Scan for the cell matching the given text and deliver its [x, y] coordinate at center. 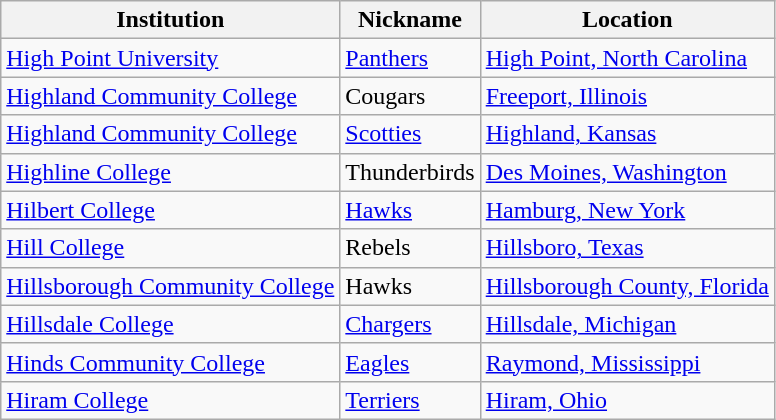
Location [627, 20]
Terriers [410, 400]
Scotties [410, 134]
High Point University [170, 58]
Hillsboro, Texas [627, 248]
Institution [170, 20]
Eagles [410, 362]
Raymond, Mississippi [627, 362]
Rebels [410, 248]
Hillsdale College [170, 324]
Thunderbirds [410, 172]
Hillsdale, Michigan [627, 324]
Highline College [170, 172]
Hiram College [170, 400]
Hilbert College [170, 210]
Hinds Community College [170, 362]
Hillsborough Community College [170, 286]
Hamburg, New York [627, 210]
Chargers [410, 324]
Freeport, Illinois [627, 96]
Des Moines, Washington [627, 172]
Hill College [170, 248]
High Point, North Carolina [627, 58]
Highland, Kansas [627, 134]
Panthers [410, 58]
Hiram, Ohio [627, 400]
Nickname [410, 20]
Hillsborough County, Florida [627, 286]
Cougars [410, 96]
